Search for the cell housing the specified text and yield its [X, Y] center coordinate. 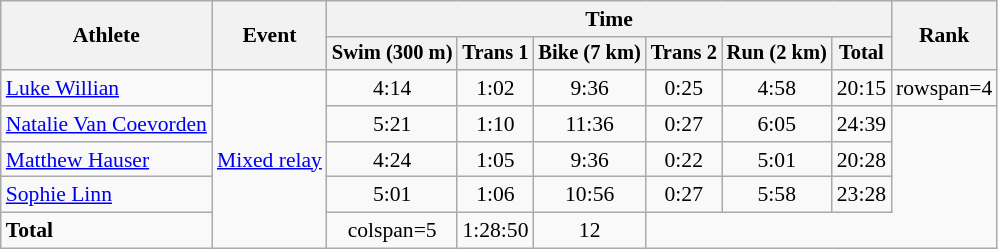
4:58 [777, 88]
Trans 1 [495, 54]
1:28:50 [495, 231]
Time [609, 19]
rowspan=4 [944, 88]
Trans 2 [684, 54]
Matthew Hauser [106, 160]
colspan=5 [392, 231]
11:36 [590, 124]
Mixed relay [270, 159]
Rank [944, 36]
12 [590, 231]
Natalie Van Coevorden [106, 124]
Swim (300 m) [392, 54]
4:14 [392, 88]
1:10 [495, 124]
23:28 [862, 195]
Athlete [106, 36]
24:39 [862, 124]
Sophie Linn [106, 195]
4:24 [392, 160]
20:28 [862, 160]
0:22 [684, 160]
Luke Willian [106, 88]
Bike (7 km) [590, 54]
10:56 [590, 195]
0:25 [684, 88]
5:58 [777, 195]
1:05 [495, 160]
20:15 [862, 88]
Event [270, 36]
5:21 [392, 124]
Run (2 km) [777, 54]
1:06 [495, 195]
6:05 [777, 124]
1:02 [495, 88]
